Capture the cell that displays the provided text and extract its (x, y) central coordinate. 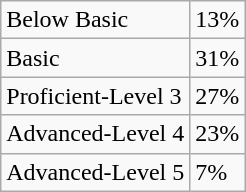
23% (218, 134)
27% (218, 96)
Basic (96, 58)
Proficient-Level 3 (96, 96)
Below Basic (96, 20)
31% (218, 58)
Advanced-Level 5 (96, 172)
Advanced-Level 4 (96, 134)
7% (218, 172)
13% (218, 20)
